Identify which cell holds the provided text, then report its [X, Y] central coordinate. 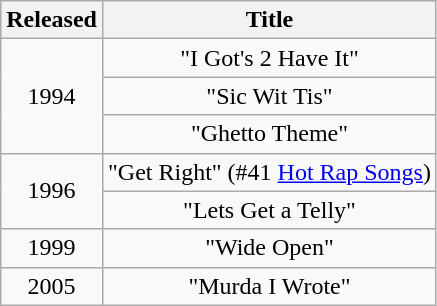
"Lets Get a Telly" [269, 210]
Released [52, 20]
"Get Right" (#41 Hot Rap Songs) [269, 172]
"Ghetto Theme" [269, 134]
1996 [52, 191]
1999 [52, 248]
Title [269, 20]
"Wide Open" [269, 248]
2005 [52, 286]
"Sic Wit Tis" [269, 96]
1994 [52, 96]
"I Got's 2 Have It" [269, 58]
"Murda I Wrote" [269, 286]
